Identify which cell holds the provided text, then report its [X, Y] central coordinate. 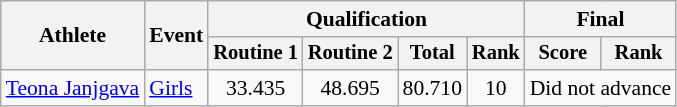
Score [563, 54]
48.695 [350, 88]
Athlete [72, 36]
Event [176, 36]
Total [432, 54]
33.435 [256, 88]
Final [601, 19]
Routine 2 [350, 54]
Qualification [366, 19]
10 [496, 88]
Routine 1 [256, 54]
Did not advance [601, 88]
80.710 [432, 88]
Girls [176, 88]
Teona Janjgava [72, 88]
